Extract the (x, y) coordinate from the center of the cell holding the provided text.  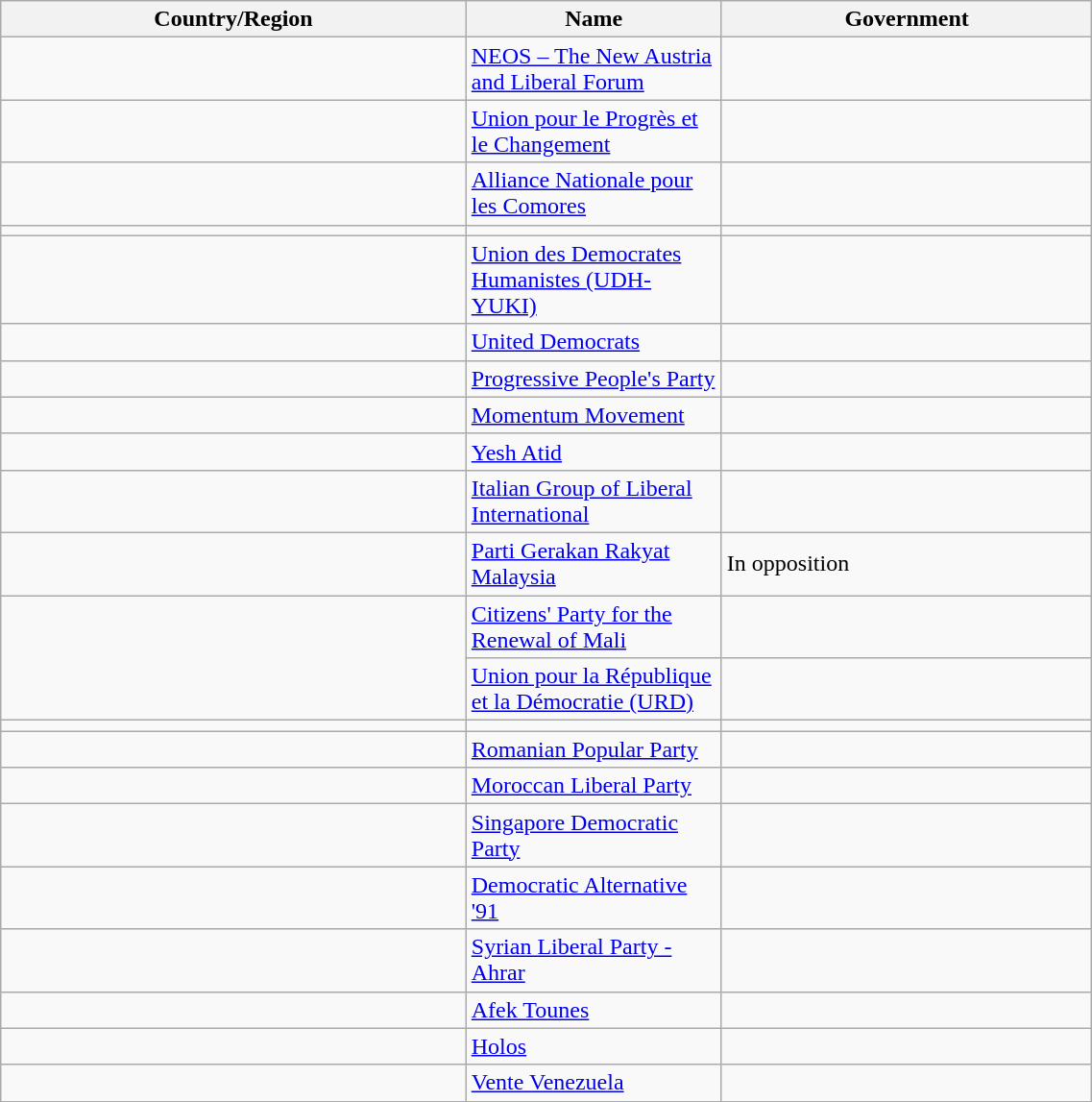
Parti Gerakan Rakyat Malaysia (594, 563)
In opposition (907, 563)
Singapore Democratic Party (594, 836)
Progressive People's Party (594, 379)
NEOS – The New Austria and Liberal Forum (594, 69)
Romanian Popular Party (594, 749)
Vente Venezuela (594, 1083)
Moroccan Liberal Party (594, 786)
Union des Democrates Humanistes (UDH-YUKI) (594, 280)
Union pour le Progrès et le Changement (594, 131)
Government (907, 19)
Yesh Atid (594, 452)
Union pour la République et la Démocratie (URD) (594, 690)
Name (594, 19)
United Democrats (594, 342)
Country/Region (233, 19)
Syrian Liberal Party - Ahrar (594, 961)
Afek Tounes (594, 1010)
Italian Group of Liberal International (594, 502)
Momentum Movement (594, 415)
Holos (594, 1046)
Alliance Nationale pour les Comores (594, 194)
Democratic Alternative '91 (594, 897)
Citizens' Party for the Renewal of Mali (594, 626)
